Determine the (X, Y) coordinate at the center of the cell enclosing the given text.  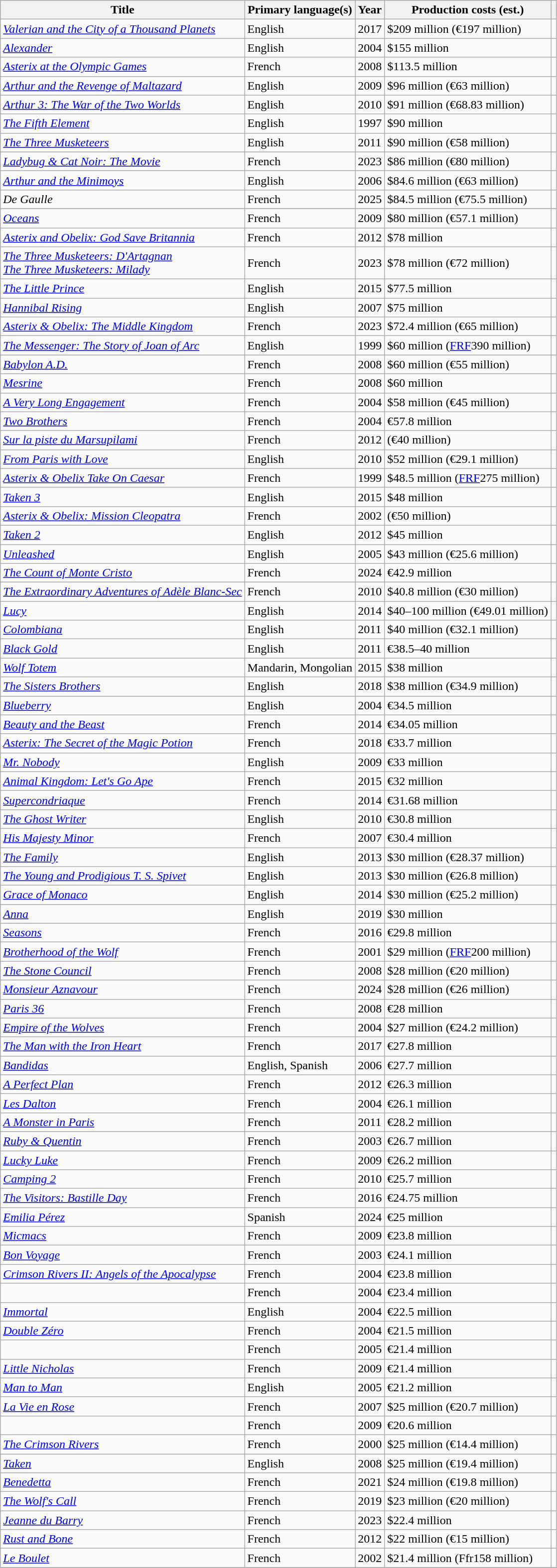
Asterix & Obelix Take On Caesar (123, 478)
The Ghost Writer (123, 819)
$45 million (468, 535)
Sur la piste du Marsupilami (123, 440)
Babylon A.D. (123, 364)
Two Brothers (123, 421)
(€40 million) (468, 440)
Immortal (123, 1312)
€30.4 million (468, 838)
€33 million (468, 762)
Mesrine (123, 383)
€32 million (468, 781)
€30.8 million (468, 819)
$155 million (468, 48)
English, Spanish (300, 1065)
$60 million (FRF390 million) (468, 345)
Jeanne du Barry (123, 1520)
2025 (370, 199)
$30 million (€26.8 million) (468, 876)
$84.6 million (€63 million) (468, 180)
Les Dalton (123, 1103)
$78 million (468, 237)
$30 million (€28.37 million) (468, 857)
€20.6 million (468, 1425)
Le Boulet (123, 1558)
Taken 3 (123, 497)
$91 million (€68.83 million) (468, 105)
Spanish (300, 1217)
The Messenger: The Story of Joan of Arc (123, 345)
€57.8 million (468, 421)
$27 million (€24.2 million) (468, 1027)
Monsieur Aznavour (123, 990)
$58 million (€45 million) (468, 402)
Double Zéro (123, 1331)
His Majesty Minor (123, 838)
A Perfect Plan (123, 1084)
2001 (370, 952)
€26.7 million (468, 1141)
Title (123, 10)
Asterix: The Secret of the Magic Potion (123, 743)
The Little Prince (123, 289)
Production costs (est.) (468, 10)
The Man with the Iron Heart (123, 1046)
€27.7 million (468, 1065)
$24 million (€19.8 million) (468, 1482)
Beauty and the Beast (123, 724)
Paris 36 (123, 1008)
The Three Musketeers: D'ArtagnanThe Three Musketeers: Milady (123, 263)
Mr. Nobody (123, 762)
$21.4 million (Ffr158 million) (468, 1558)
$40.8 million (€30 million) (468, 592)
€34.05 million (468, 724)
€28.2 million (468, 1122)
The Family (123, 857)
$80 million (€57.1 million) (468, 218)
Bandidas (123, 1065)
The Stone Council (123, 971)
Rust and Bone (123, 1539)
Taken 2 (123, 535)
€26.3 million (468, 1084)
De Gaulle (123, 199)
Asterix & Obelix: Mission Cleopatra (123, 516)
Arthur 3: The War of the Two Worlds (123, 105)
Crimson Rivers II: Angels of the Apocalypse (123, 1274)
Empire of the Wolves (123, 1027)
Asterix & Obelix: The Middle Kingdom (123, 327)
€24.75 million (468, 1198)
Anna (123, 914)
The Crimson Rivers (123, 1444)
Unleashed (123, 554)
$22.4 million (468, 1520)
Arthur and the Revenge of Maltazard (123, 86)
The Young and Prodigious T. S. Spivet (123, 876)
From Paris with Love (123, 459)
The Wolf's Call (123, 1501)
A Monster in Paris (123, 1122)
Valerian and the City of a Thousand Planets (123, 29)
€21.2 million (468, 1387)
Supercondriaque (123, 800)
$52 million (€29.1 million) (468, 459)
€34.5 million (468, 705)
Hannibal Rising (123, 308)
$96 million (€63 million) (468, 86)
$38 million (€34.9 million) (468, 686)
$30 million (468, 914)
(€50 million) (468, 516)
The Three Musketeers (123, 142)
$43 million (€25.6 million) (468, 554)
Taken (123, 1463)
$38 million (468, 668)
The Visitors: Bastille Day (123, 1198)
$48.5 million (FRF275 million) (468, 478)
€22.5 million (468, 1312)
Primary language(s) (300, 10)
The Extraordinary Adventures of Adèle Blanc-Sec (123, 592)
$113.5 million (468, 67)
Wolf Totem (123, 668)
€25 million (468, 1217)
Emilia Pérez (123, 1217)
€29.8 million (468, 933)
Asterix and Obelix: God Save Britannia (123, 237)
Micmacs (123, 1236)
$25 million (€20.7 million) (468, 1406)
$75 million (468, 308)
2021 (370, 1482)
€23.4 million (468, 1293)
The Sisters Brothers (123, 686)
Camping 2 (123, 1179)
Man to Man (123, 1387)
$40–100 million (€49.01 million) (468, 611)
Black Gold (123, 649)
$60 million (468, 383)
$29 million (FRF200 million) (468, 952)
Animal Kingdom: Let's Go Ape (123, 781)
$84.5 million (€75.5 million) (468, 199)
Lucky Luke (123, 1160)
Benedetta (123, 1482)
Asterix at the Olympic Games (123, 67)
$209 million (€197 million) (468, 29)
€27.8 million (468, 1046)
Bon Voyage (123, 1255)
€25.7 million (468, 1179)
$25 million (€19.4 million) (468, 1463)
€38.5–40 million (468, 649)
$25 million (€14.4 million) (468, 1444)
$90 million (€58 million) (468, 142)
€26.1 million (468, 1103)
La Vie en Rose (123, 1406)
€31.68 million (468, 800)
The Count of Monte Cristo (123, 573)
$77.5 million (468, 289)
Year (370, 10)
Colombiana (123, 630)
1997 (370, 123)
$48 million (468, 497)
$30 million (€25.2 million) (468, 895)
A Very Long Engagement (123, 402)
The Fifth Element (123, 123)
Arthur and the Minimoys (123, 180)
€21.5 million (468, 1331)
€33.7 million (468, 743)
$40 million (€32.1 million) (468, 630)
Grace of Monaco (123, 895)
$22 million (€15 million) (468, 1539)
Ladybug & Cat Noir: The Movie (123, 161)
$78 million (€72 million) (468, 263)
Mandarin, Mongolian (300, 668)
€26.2 million (468, 1160)
$72.4 million (€65 million) (468, 327)
Brotherhood of the Wolf (123, 952)
$28 million (€20 million) (468, 971)
$86 million (€80 million) (468, 161)
$28 million (€26 million) (468, 990)
Little Nicholas (123, 1368)
Blueberry (123, 705)
Lucy (123, 611)
$23 million (€20 million) (468, 1501)
Oceans (123, 218)
$90 million (468, 123)
€24.1 million (468, 1255)
€42.9 million (468, 573)
Ruby & Quentin (123, 1141)
€28 million (468, 1008)
2000 (370, 1444)
Alexander (123, 48)
Seasons (123, 933)
$60 million (€55 million) (468, 364)
